Find where the given text appears and provide that cell's center as [x, y] coordinate. 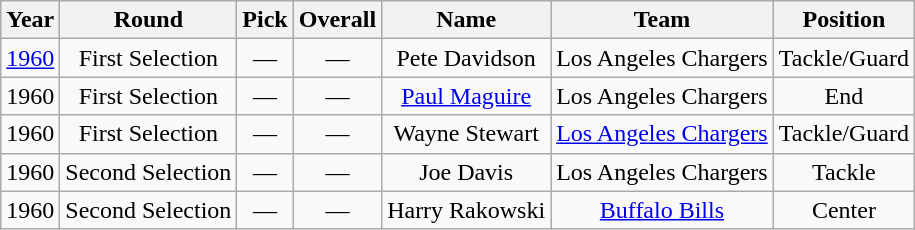
Joe Davis [466, 172]
Buffalo Bills [662, 210]
Team [662, 20]
Paul Maguire [466, 96]
Pete Davidson [466, 58]
Pick [265, 20]
End [844, 96]
Wayne Stewart [466, 134]
Center [844, 210]
Harry Rakowski [466, 210]
Position [844, 20]
Year [30, 20]
Name [466, 20]
Round [148, 20]
Tackle [844, 172]
Overall [337, 20]
